Return [x, y] of the center of cell containing provided text 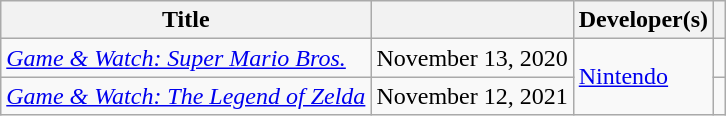
Nintendo [643, 77]
November 13, 2020 [472, 58]
Developer(s) [643, 20]
Title [186, 20]
November 12, 2021 [472, 96]
Game & Watch: Super Mario Bros. [186, 58]
Game & Watch: The Legend of Zelda [186, 96]
